Return the (X, Y) coordinate for the center point of the cell that contains the specified text.  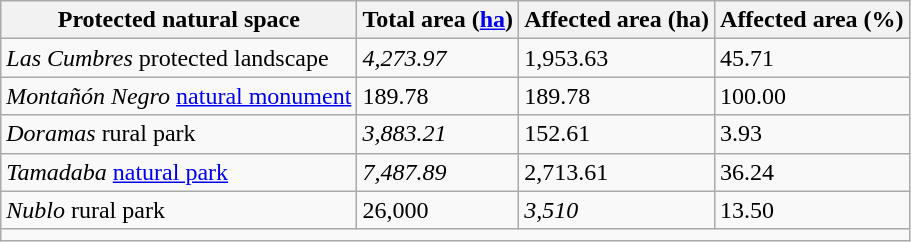
3,510 (617, 210)
Total area (ha) (438, 20)
Las Cumbres protected landscape (179, 58)
4,273.97 (438, 58)
Nublo rural park (179, 210)
Affected area (ha) (617, 20)
45.71 (812, 58)
152.61 (617, 134)
100.00 (812, 96)
36.24 (812, 172)
13.50 (812, 210)
Doramas rural park (179, 134)
Montañón Negro natural monument (179, 96)
7,487.89 (438, 172)
Tamadaba natural park (179, 172)
Protected natural space (179, 20)
26,000 (438, 210)
3,883.21 (438, 134)
1,953.63 (617, 58)
2,713.61 (617, 172)
3.93 (812, 134)
Affected area (%) (812, 20)
